Pinpoint the cell where the given text exists, returning its [X, Y] midpoint coordinate. 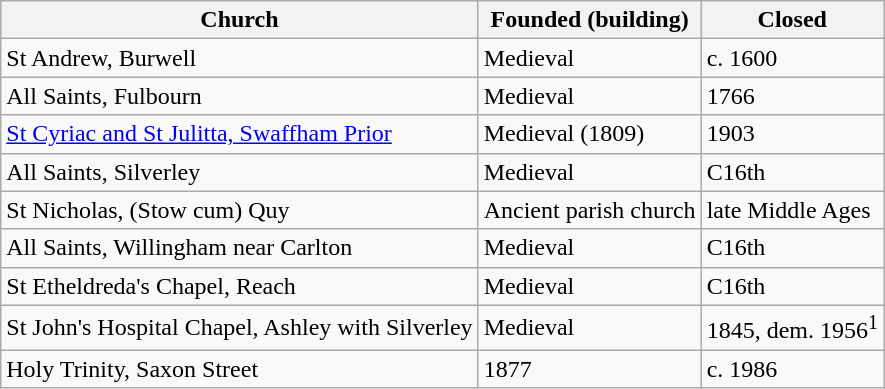
1845, dem. 19561 [792, 328]
1877 [590, 369]
Founded (building) [590, 20]
St Andrew, Burwell [240, 58]
All Saints, Fulbourn [240, 96]
1903 [792, 134]
1766 [792, 96]
late Middle Ages [792, 210]
All Saints, Silverley [240, 172]
Closed [792, 20]
St Cyriac and St Julitta, Swaffham Prior [240, 134]
Ancient parish church [590, 210]
c. 1986 [792, 369]
Holy Trinity, Saxon Street [240, 369]
c. 1600 [792, 58]
All Saints, Willingham near Carlton [240, 248]
St Nicholas, (Stow cum) Quy [240, 210]
Medieval (1809) [590, 134]
Church [240, 20]
St Etheldreda's Chapel, Reach [240, 286]
St John's Hospital Chapel, Ashley with Silverley [240, 328]
